Locate the cell with the specified text and output its [x, y] center coordinate. 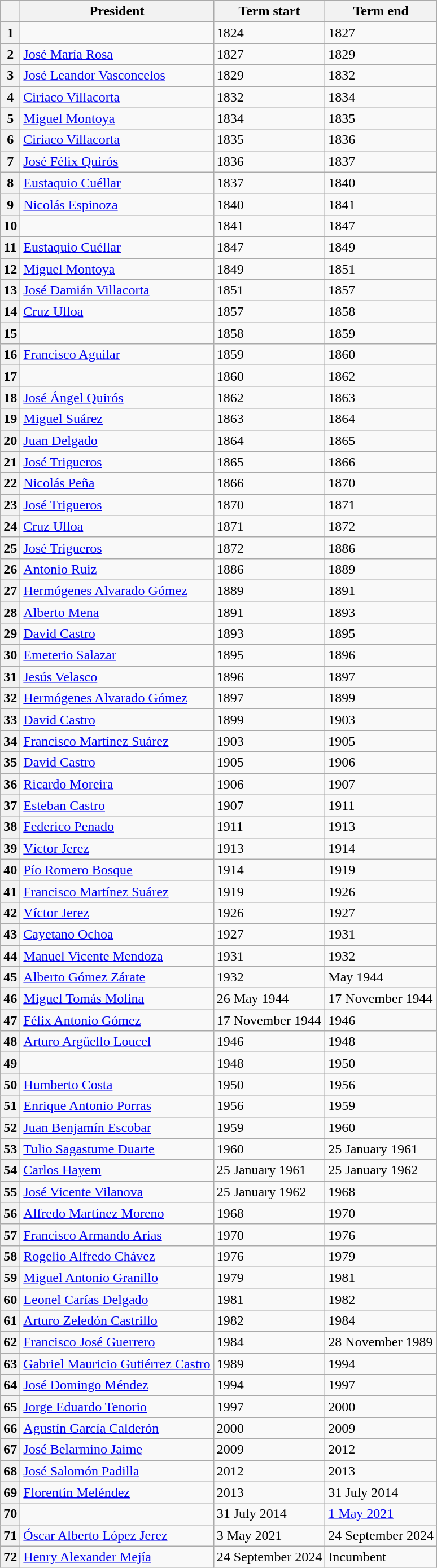
20 [10, 441]
29 [10, 634]
45 [10, 977]
Juan Delgado [117, 441]
22 [10, 483]
54 [10, 1170]
50 [10, 1085]
3 [10, 76]
14 [10, 312]
Francisco José Guerrero [117, 1342]
Arturo Zeledón Castrillo [117, 1321]
24 [10, 526]
67 [10, 1450]
70 [10, 1514]
68 [10, 1471]
10 [10, 226]
8 [10, 183]
52 [10, 1127]
Alberto Gómez Zárate [117, 977]
39 [10, 848]
46 [10, 999]
48 [10, 1042]
Incumbent [381, 1557]
3 May 2021 [269, 1535]
19 [10, 419]
Manuel Vicente Mendoza [117, 956]
26 May 1944 [269, 999]
Jesús Velasco [117, 677]
33 [10, 720]
José Belarmino Jaime [117, 1450]
12 [10, 269]
Óscar Alberto López Jerez [117, 1535]
Esteban Castro [117, 805]
Federico Penado [117, 827]
30 [10, 655]
Miguel Tomás Molina [117, 999]
17 [10, 376]
37 [10, 805]
66 [10, 1428]
49 [10, 1063]
Félix Antonio Gómez [117, 1020]
43 [10, 934]
35 [10, 763]
2 [10, 54]
42 [10, 913]
47 [10, 1020]
1824 [269, 33]
4 [10, 97]
José Damián Villacorta [117, 290]
1 May 2021 [381, 1514]
36 [10, 784]
31 [10, 677]
Agustín García Calderón [117, 1428]
Miguel Antonio Granillo [117, 1278]
62 [10, 1342]
Emeterio Salazar [117, 655]
25 [10, 548]
Arturo Argüello Loucel [117, 1042]
40 [10, 870]
28 [10, 612]
Carlos Hayem [117, 1170]
38 [10, 827]
Term end [381, 11]
23 [10, 505]
José María Rosa [117, 54]
58 [10, 1256]
Ricardo Moreira [117, 784]
44 [10, 956]
53 [10, 1149]
Nicolás Espinoza [117, 204]
32 [10, 698]
José Salomón Padilla [117, 1471]
Tulio Sagastume Duarte [117, 1149]
21 [10, 462]
Alberto Mena [117, 612]
7 [10, 161]
9 [10, 204]
Henry Alexander Mejía [117, 1557]
José Leandor Vasconcelos [117, 76]
11 [10, 247]
56 [10, 1213]
Jorge Eduardo Tenorio [117, 1407]
41 [10, 891]
Humberto Costa [117, 1085]
59 [10, 1278]
May 1944 [381, 977]
16 [10, 355]
26 [10, 569]
60 [10, 1299]
27 [10, 591]
Rogelio Alfredo Chávez [117, 1256]
José Domingo Méndez [117, 1385]
José Ángel Quirós [117, 398]
Leonel Carías Delgado [117, 1299]
Enrique Antonio Porras [117, 1106]
65 [10, 1407]
Alfredo Martínez Moreno [117, 1213]
6 [10, 140]
Miguel Suárez [117, 419]
Florentín Meléndez [117, 1492]
President [117, 11]
Pío Romero Bosque [117, 870]
55 [10, 1192]
5 [10, 118]
José Vicente Vilanova [117, 1192]
34 [10, 741]
69 [10, 1492]
13 [10, 290]
1 [10, 33]
Term start [269, 11]
Cayetano Ochoa [117, 934]
José Félix Quirós [117, 161]
57 [10, 1235]
Nicolás Peña [117, 483]
Antonio Ruiz [117, 569]
63 [10, 1364]
1989 [269, 1364]
Juan Benjamín Escobar [117, 1127]
28 November 1989 [381, 1342]
Gabriel Mauricio Gutiérrez Castro [117, 1364]
61 [10, 1321]
64 [10, 1385]
72 [10, 1557]
Francisco Aguilar [117, 355]
15 [10, 333]
Francisco Armando Arias [117, 1235]
71 [10, 1535]
51 [10, 1106]
18 [10, 398]
